Pinpoint the cell where the given text exists, returning its (X, Y) midpoint coordinate. 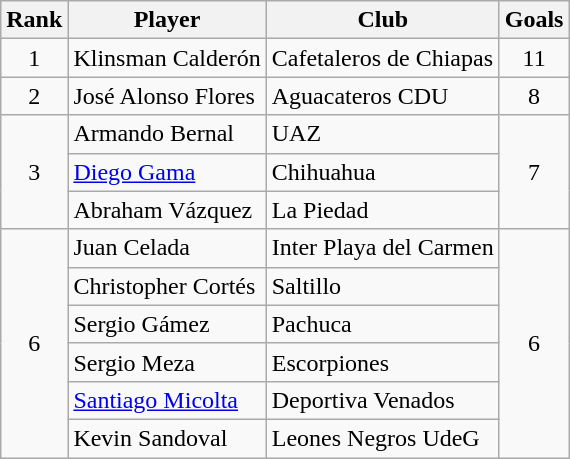
Santiago Micolta (167, 400)
Escorpiones (382, 362)
Saltillo (382, 286)
Klinsman Calderón (167, 58)
Kevin Sandoval (167, 438)
Armando Bernal (167, 134)
7 (534, 172)
Sergio Meza (167, 362)
Sergio Gámez (167, 324)
2 (34, 96)
Inter Playa del Carmen (382, 248)
Chihuahua (382, 172)
Christopher Cortés (167, 286)
UAZ (382, 134)
1 (34, 58)
Goals (534, 20)
Player (167, 20)
Deportiva Venados (382, 400)
Diego Gama (167, 172)
La Piedad (382, 210)
Cafetaleros de Chiapas (382, 58)
Juan Celada (167, 248)
José Alonso Flores (167, 96)
Aguacateros CDU (382, 96)
8 (534, 96)
Rank (34, 20)
11 (534, 58)
Abraham Vázquez (167, 210)
Leones Negros UdeG (382, 438)
Club (382, 20)
3 (34, 172)
Pachuca (382, 324)
